Extract the (x, y) coordinate from the center of the cell holding the provided text.  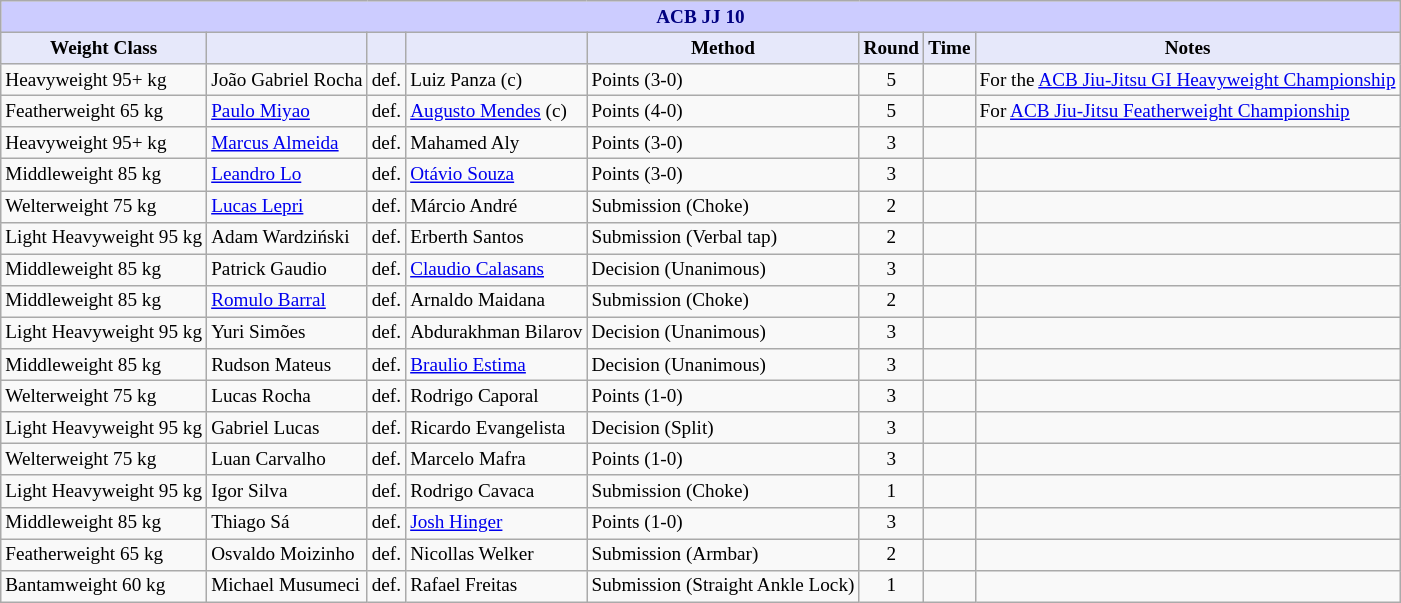
Bantamweight 60 kg (104, 586)
Rodrigo Cavaca (496, 491)
Gabriel Lucas (288, 428)
Patrick Gaudio (288, 270)
Mahamed Aly (496, 143)
ACB JJ 10 (700, 17)
Round (892, 48)
Weight Class (104, 48)
Method (723, 48)
Ricardo Evangelista (496, 428)
Abdurakhman Bilarov (496, 333)
Marcus Almeida (288, 143)
João Gabriel Rocha (288, 80)
Rudson Mateus (288, 365)
Submission (Armbar) (723, 554)
Points (4-0) (723, 111)
Thiago Sá (288, 523)
Osvaldo Moizinho (288, 554)
For ACB Jiu-Jitsu Featherweight Championship (1188, 111)
Michael Musumeci (288, 586)
Claudio Calasans (496, 270)
Leandro Lo (288, 175)
Marcelo Mafra (496, 460)
Nicollas Welker (496, 554)
Luan Carvalho (288, 460)
Márcio André (496, 206)
Adam Wardziński (288, 238)
Igor Silva (288, 491)
Otávio Souza (496, 175)
For the ACB Jiu-Jitsu GI Heavyweight Championship (1188, 80)
Braulio Estima (496, 365)
Notes (1188, 48)
Submission (Verbal tap) (723, 238)
Time (950, 48)
Lucas Lepri (288, 206)
Rafael Freitas (496, 586)
Decision (Split) (723, 428)
Josh Hinger (496, 523)
Augusto Mendes (c) (496, 111)
Erberth Santos (496, 238)
Yuri Simões (288, 333)
Lucas Rocha (288, 396)
Submission (Straight Ankle Lock) (723, 586)
Luiz Panza (c) (496, 80)
Rodrigo Caporal (496, 396)
Paulo Miyao (288, 111)
Arnaldo Maidana (496, 301)
Romulo Barral (288, 301)
